Scan for the cell matching the given text and deliver its (x, y) coordinate at center. 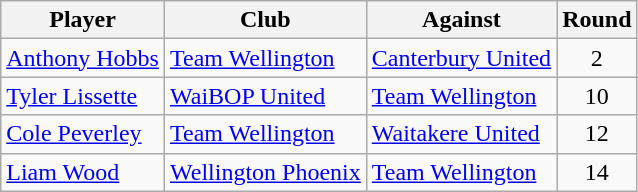
Tyler Lissette (83, 96)
Anthony Hobbs (83, 58)
Liam Wood (83, 172)
Cole Peverley (83, 134)
12 (597, 134)
10 (597, 96)
Against (461, 20)
14 (597, 172)
Player (83, 20)
2 (597, 58)
Wellington Phoenix (265, 172)
Club (265, 20)
Canterbury United (461, 58)
Waitakere United (461, 134)
Round (597, 20)
WaiBOP United (265, 96)
